Output the (X, Y) coordinate of the center of the cell containing the given text.  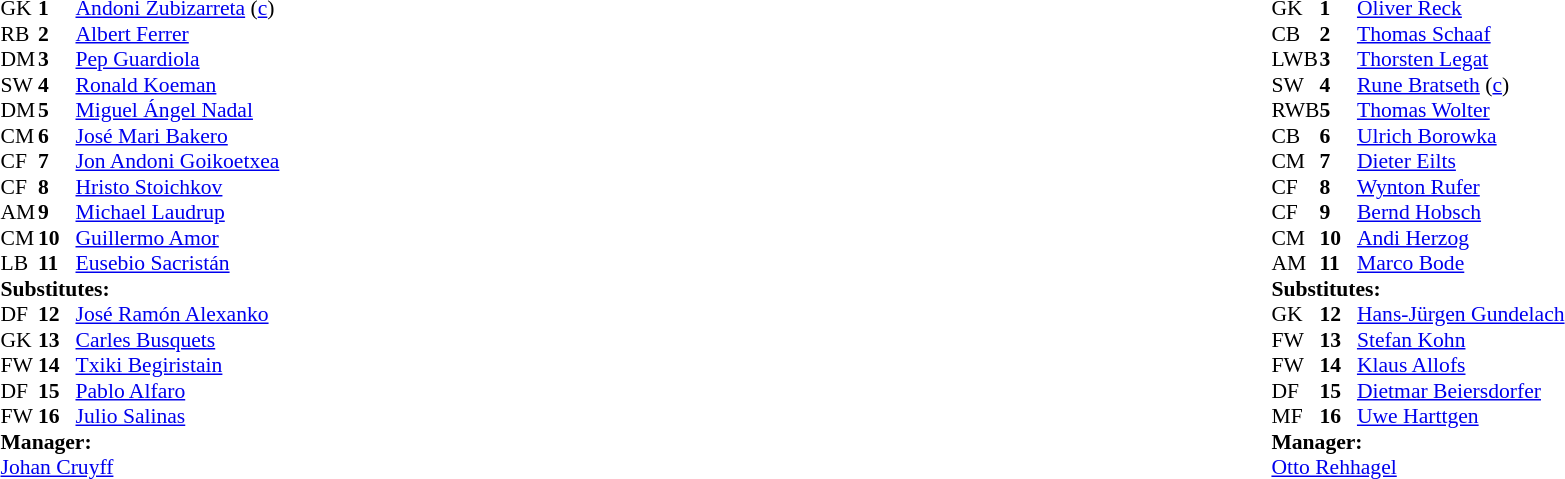
Thomas Wolter (1461, 111)
Michael Laudrup (178, 213)
Klaus Allofs (1461, 365)
Rune Bratseth (c) (1461, 85)
Andi Herzog (1461, 238)
LWB (1295, 59)
Dieter Eilts (1461, 161)
Albert Ferrer (178, 34)
Carles Busquets (178, 340)
Stefan Kohn (1461, 340)
Pablo Alfaro (178, 391)
Uwe Harttgen (1461, 417)
Ulrich Borowka (1461, 136)
Thorsten Legat (1461, 59)
Pep Guardiola (178, 59)
Julio Salinas (178, 417)
RWB (1295, 111)
Miguel Ángel Nadal (178, 111)
Txiki Begiristain (178, 365)
José Mari Bakero (178, 136)
Jon Andoni Goikoetxea (178, 161)
Guillermo Amor (178, 238)
Eusebio Sacristán (178, 263)
Wynton Rufer (1461, 187)
Thomas Schaaf (1461, 34)
Hans-Jürgen Gundelach (1461, 315)
Dietmar Beiersdorfer (1461, 391)
Ronald Koeman (178, 85)
Bernd Hobsch (1461, 213)
José Ramón Alexanko (178, 315)
MF (1295, 417)
Marco Bode (1461, 263)
RB (19, 34)
LB (19, 263)
Hristo Stoichkov (178, 187)
